Detect which cell encompasses the target text, then output its [X, Y] center coordinate. 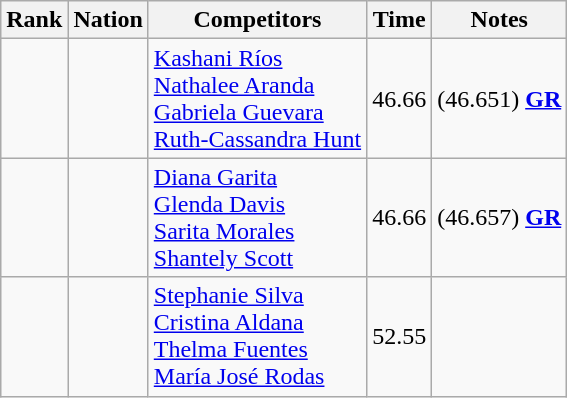
Notes [500, 20]
52.55 [400, 336]
Nation [108, 20]
Rank [34, 20]
Competitors [257, 20]
(46.657) GR [500, 218]
Stephanie SilvaCristina AldanaThelma FuentesMaría José Rodas [257, 336]
Time [400, 20]
Kashani RíosNathalee ArandaGabriela GuevaraRuth-Cassandra Hunt [257, 98]
Diana GaritaGlenda DavisSarita MoralesShantely Scott [257, 218]
(46.651) GR [500, 98]
